Identify which cell holds the provided text, then report its (X, Y) central coordinate. 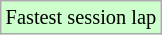
Fastest session lap (81, 17)
